Search for the cell housing the specified text and yield its [x, y] center coordinate. 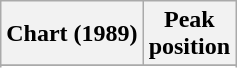
Peakposition [189, 34]
Chart (1989) [72, 34]
